Locate the cell with the specified text and output its (x, y) center coordinate. 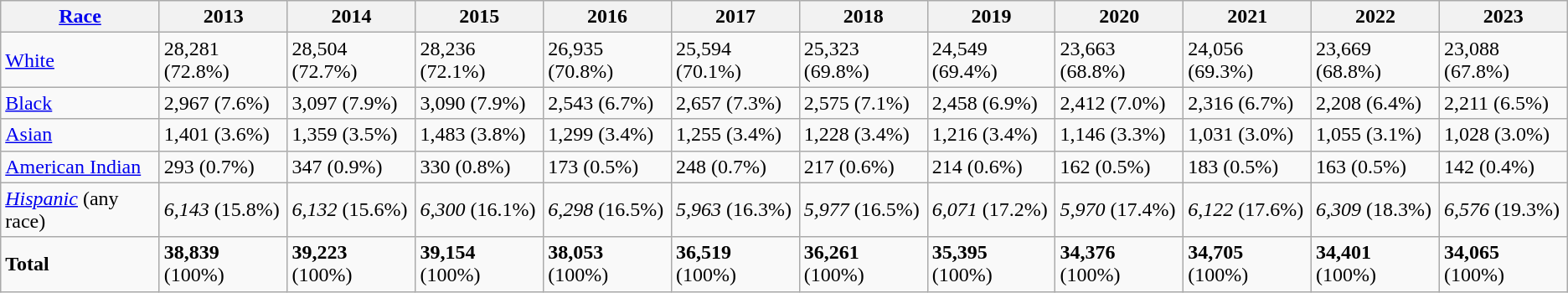
1,483 (3.8%) (479, 135)
2,575 (7.1%) (863, 103)
5,963 (16.3%) (735, 209)
163 (0.5%) (1375, 167)
6,309 (18.3%) (1375, 209)
28,281 (72.8%) (223, 60)
26,935 (70.8%) (608, 60)
2020 (1119, 17)
2,657 (7.3%) (735, 103)
2014 (352, 17)
39,223 (100%) (352, 265)
Hispanic (any race) (80, 209)
6,300 (16.1%) (479, 209)
38,053 (100%) (608, 265)
173 (0.5%) (608, 167)
1,031 (3.0%) (1248, 135)
2,208 (6.4%) (1375, 103)
217 (0.6%) (863, 167)
2022 (1375, 17)
3,090 (7.9%) (479, 103)
162 (0.5%) (1119, 167)
2023 (1503, 17)
2018 (863, 17)
2013 (223, 17)
2019 (992, 17)
6,122 (17.6%) (1248, 209)
Asian (80, 135)
5,970 (17.4%) (1119, 209)
2017 (735, 17)
23,088 (67.8%) (1503, 60)
Race (80, 17)
5,977 (16.5%) (863, 209)
36,261 (100%) (863, 265)
2,967 (7.6%) (223, 103)
1,028 (3.0%) (1503, 135)
2,211 (6.5%) (1503, 103)
23,669 (68.8%) (1375, 60)
Black (80, 103)
2,412 (7.0%) (1119, 103)
2,543 (6.7%) (608, 103)
28,236 (72.1%) (479, 60)
2016 (608, 17)
34,065 (100%) (1503, 265)
2015 (479, 17)
2021 (1248, 17)
34,376 (100%) (1119, 265)
36,519 (100%) (735, 265)
214 (0.6%) (992, 167)
6,071 (17.2%) (992, 209)
25,594 (70.1%) (735, 60)
American Indian (80, 167)
183 (0.5%) (1248, 167)
6,576 (19.3%) (1503, 209)
6,143 (15.8%) (223, 209)
35,395 (100%) (992, 265)
6,132 (15.6%) (352, 209)
38,839 (100%) (223, 265)
24,549 (69.4%) (992, 60)
28,504 (72.7%) (352, 60)
2,316 (6.7%) (1248, 103)
1,228 (3.4%) (863, 135)
39,154 (100%) (479, 265)
142 (0.4%) (1503, 167)
1,146 (3.3%) (1119, 135)
1,055 (3.1%) (1375, 135)
White (80, 60)
1,255 (3.4%) (735, 135)
Total (80, 265)
293 (0.7%) (223, 167)
248 (0.7%) (735, 167)
23,663 (68.8%) (1119, 60)
34,705 (100%) (1248, 265)
24,056 (69.3%) (1248, 60)
34,401 (100%) (1375, 265)
1,299 (3.4%) (608, 135)
25,323 (69.8%) (863, 60)
1,401 (3.6%) (223, 135)
2,458 (6.9%) (992, 103)
1,216 (3.4%) (992, 135)
1,359 (3.5%) (352, 135)
330 (0.8%) (479, 167)
347 (0.9%) (352, 167)
3,097 (7.9%) (352, 103)
6,298 (16.5%) (608, 209)
